Capture the cell that displays the provided text and extract its (X, Y) central coordinate. 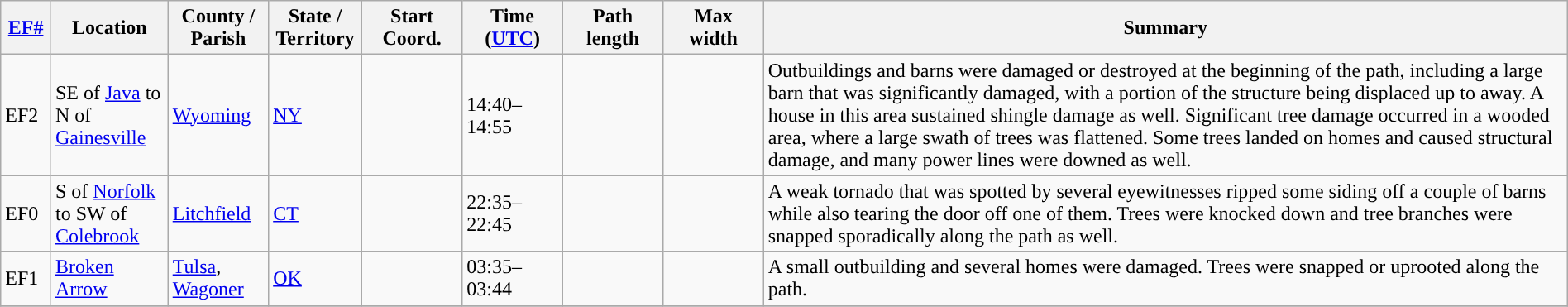
EF0 (26, 213)
Max width (713, 28)
Path length (612, 28)
A small outbuilding and several homes were damaged. Trees were snapped or uprooted along the path. (1165, 278)
Broken Arrow (109, 278)
NY (316, 115)
State / Territory (316, 28)
S of Norfolk to SW of Colebrook (109, 213)
14:40–14:55 (513, 115)
SE of Java to N of Gainesville (109, 115)
22:35–22:45 (513, 213)
Start Coord. (412, 28)
CT (316, 213)
EF# (26, 28)
Time (UTC) (513, 28)
EF1 (26, 278)
Tulsa, Wagoner (218, 278)
County / Parish (218, 28)
Summary (1165, 28)
Litchfield (218, 213)
EF2 (26, 115)
OK (316, 278)
03:35–03:44 (513, 278)
Wyoming (218, 115)
Location (109, 28)
